Provide the (x, y) coordinate of the cell's center where the given text is located.  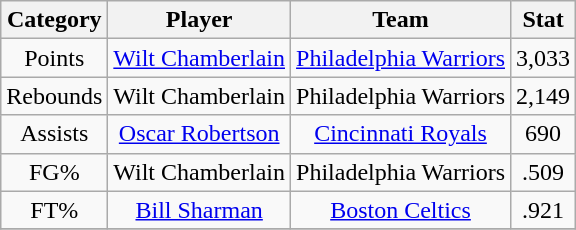
690 (544, 134)
Assists (54, 134)
2,149 (544, 96)
FG% (54, 172)
.921 (544, 210)
Cincinnati Royals (401, 134)
Bill Sharman (200, 210)
Team (401, 20)
Stat (544, 20)
Player (200, 20)
3,033 (544, 58)
Rebounds (54, 96)
Boston Celtics (401, 210)
FT% (54, 210)
Category (54, 20)
Oscar Robertson (200, 134)
Points (54, 58)
.509 (544, 172)
